Identify which cell holds the provided text, then report its [X, Y] central coordinate. 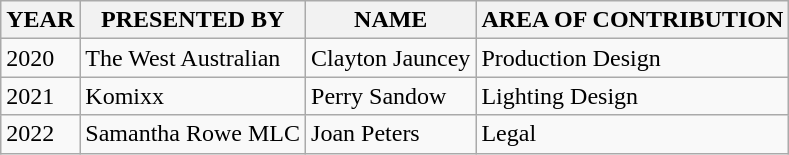
2020 [40, 58]
AREA OF CONTRIBUTION [632, 20]
Komixx [193, 96]
Legal [632, 134]
2022 [40, 134]
2021 [40, 96]
Samantha Rowe MLC [193, 134]
Lighting Design [632, 96]
Perry Sandow [391, 96]
The West Australian [193, 58]
PRESENTED BY [193, 20]
Production Design [632, 58]
YEAR [40, 20]
NAME [391, 20]
Clayton Jauncey [391, 58]
Joan Peters [391, 134]
